Detect which cell encompasses the target text, then output its (X, Y) center coordinate. 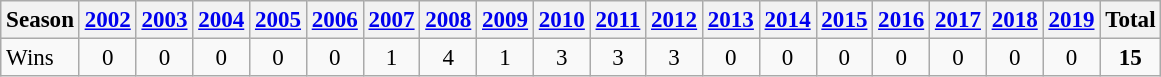
2014 (788, 20)
2009 (506, 20)
2007 (392, 20)
15 (1130, 58)
2005 (278, 20)
2002 (108, 20)
2012 (674, 20)
2004 (222, 20)
Season (40, 20)
2019 (1072, 20)
2016 (902, 20)
Total (1130, 20)
Wins (40, 58)
2015 (844, 20)
2008 (448, 20)
2017 (958, 20)
2010 (562, 20)
2018 (1014, 20)
2011 (618, 20)
2003 (164, 20)
2013 (730, 20)
4 (448, 58)
2006 (334, 20)
